Detect which cell encompasses the target text, then output its [x, y] center coordinate. 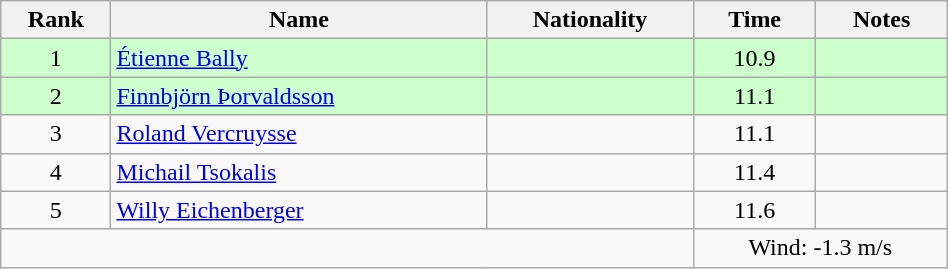
11.4 [754, 172]
Wind: -1.3 m/s [820, 248]
Étienne Bally [299, 58]
11.6 [754, 210]
10.9 [754, 58]
Willy Eichenberger [299, 210]
Notes [882, 20]
Name [299, 20]
Finnbjörn Þorvaldsson [299, 96]
2 [56, 96]
3 [56, 134]
1 [56, 58]
Michail Tsokalis [299, 172]
Roland Vercruysse [299, 134]
Time [754, 20]
Rank [56, 20]
4 [56, 172]
Nationality [590, 20]
5 [56, 210]
